Return the [x, y] coordinate for the center point of the cell that contains the specified text.  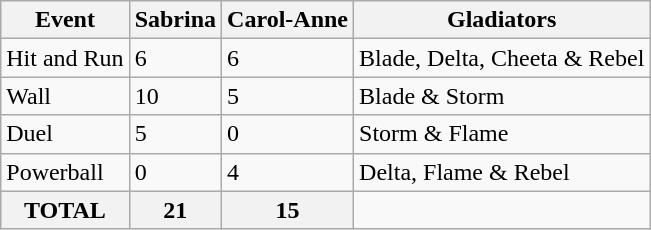
TOTAL [65, 210]
Event [65, 20]
Powerball [65, 172]
10 [175, 96]
Wall [65, 96]
15 [288, 210]
Sabrina [175, 20]
Carol-Anne [288, 20]
Hit and Run [65, 58]
Gladiators [502, 20]
Blade & Storm [502, 96]
Blade, Delta, Cheeta & Rebel [502, 58]
Delta, Flame & Rebel [502, 172]
4 [288, 172]
21 [175, 210]
Storm & Flame [502, 134]
Duel [65, 134]
